From the cell containing the given text, extract its center point as [X, Y] coordinate. 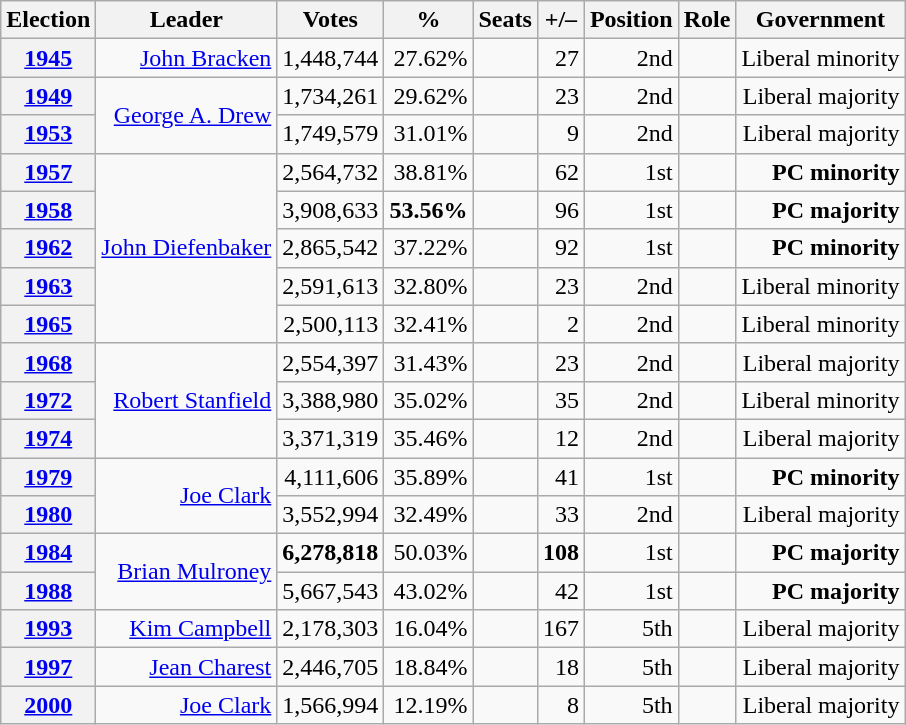
1984 [48, 553]
6,278,818 [330, 553]
1963 [48, 286]
3,908,633 [330, 210]
Government [820, 20]
% [428, 20]
2,865,542 [330, 248]
3,552,994 [330, 515]
+/– [560, 20]
1997 [48, 667]
Leader [186, 20]
32.49% [428, 515]
9 [560, 134]
Kim Campbell [186, 629]
50.03% [428, 553]
1,749,579 [330, 134]
38.81% [428, 172]
33 [560, 515]
1945 [48, 58]
35 [560, 400]
53.56% [428, 210]
2000 [48, 705]
32.41% [428, 324]
Position [631, 20]
29.62% [428, 96]
27 [560, 58]
1957 [48, 172]
27.62% [428, 58]
1965 [48, 324]
1988 [48, 591]
2,591,613 [330, 286]
35.46% [428, 438]
18 [560, 667]
3,388,980 [330, 400]
62 [560, 172]
37.22% [428, 248]
1974 [48, 438]
1953 [48, 134]
2,500,113 [330, 324]
1962 [48, 248]
Role [707, 20]
1968 [48, 362]
2,564,732 [330, 172]
16.04% [428, 629]
Election [48, 20]
1949 [48, 96]
3,371,319 [330, 438]
43.02% [428, 591]
5,667,543 [330, 591]
35.89% [428, 477]
Brian Mulroney [186, 572]
41 [560, 477]
18.84% [428, 667]
1993 [48, 629]
John Diefenbaker [186, 248]
35.02% [428, 400]
12.19% [428, 705]
Jean Charest [186, 667]
96 [560, 210]
1979 [48, 477]
42 [560, 591]
4,111,606 [330, 477]
George A. Drew [186, 115]
2,554,397 [330, 362]
1972 [48, 400]
2,446,705 [330, 667]
8 [560, 705]
1980 [48, 515]
32.80% [428, 286]
92 [560, 248]
1,448,744 [330, 58]
Robert Stanfield [186, 400]
Seats [505, 20]
1,566,994 [330, 705]
1958 [48, 210]
31.01% [428, 134]
2 [560, 324]
2,178,303 [330, 629]
John Bracken [186, 58]
12 [560, 438]
31.43% [428, 362]
167 [560, 629]
1,734,261 [330, 96]
108 [560, 553]
Votes [330, 20]
